Provide the (X, Y) coordinate of the cell's center where the given text is located.  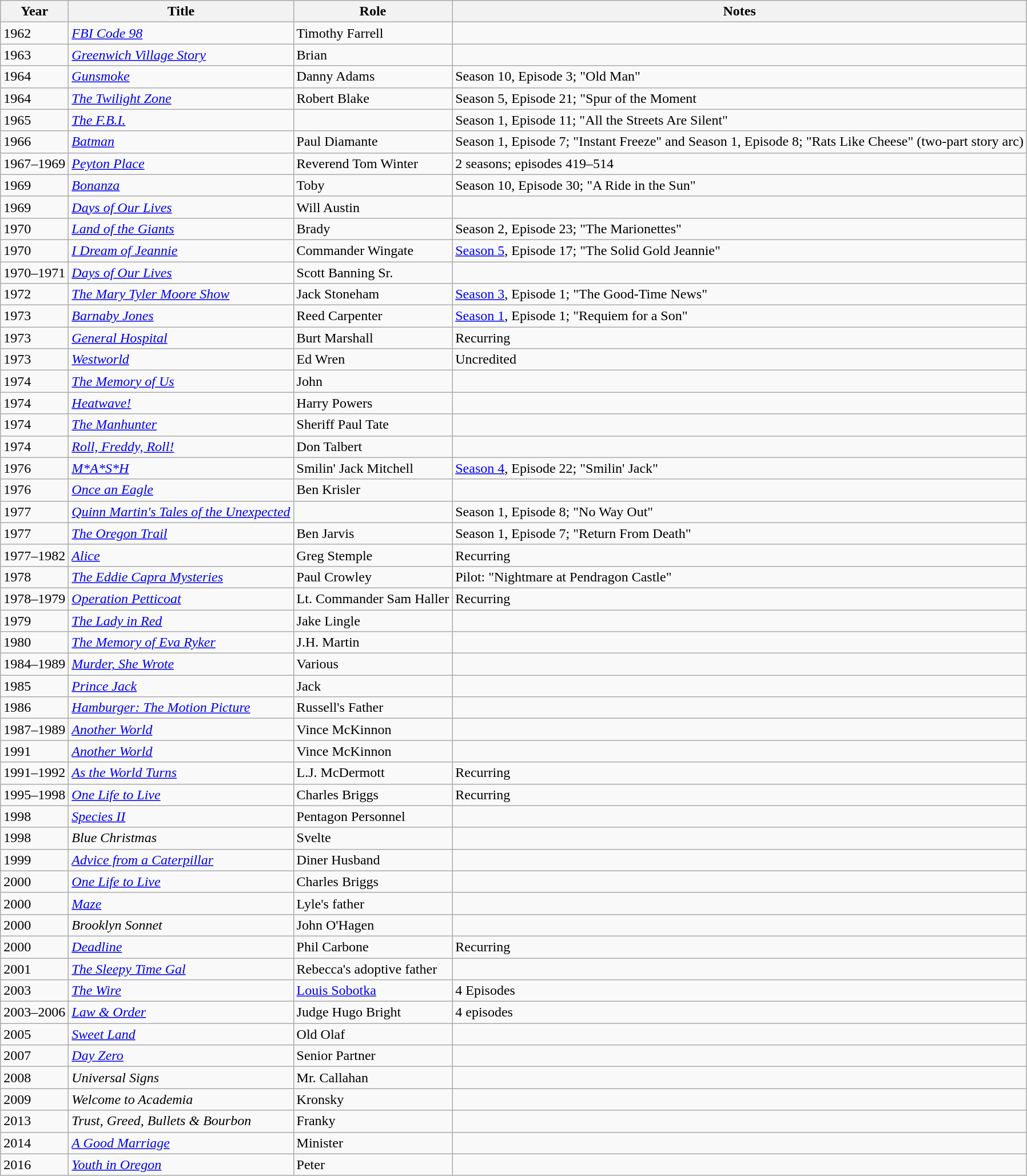
1966 (34, 142)
4 episodes (740, 1012)
Old Olaf (373, 1034)
The Eddie Capra Mysteries (181, 577)
Russell's Father (373, 708)
Kronsky (373, 1099)
The Mary Tyler Moore Show (181, 294)
L.J. McDermott (373, 773)
Season 4, Episode 22; "Smilin' Jack" (740, 468)
Brady (373, 229)
2001 (34, 969)
Burt Marshall (373, 338)
The Oregon Trail (181, 533)
Maze (181, 903)
Murder, She Wrote (181, 664)
Hamburger: The Motion Picture (181, 708)
Season 10, Episode 30; "A Ride in the Sun" (740, 185)
Welcome to Academia (181, 1099)
Season 1, Episode 1; "Requiem for a Son" (740, 316)
Don Talbert (373, 447)
Westworld (181, 360)
Sweet Land (181, 1034)
A Good Marriage (181, 1143)
Season 1, Episode 7; "Return From Death" (740, 533)
The Wire (181, 991)
Paul Diamante (373, 142)
FBI Code 98 (181, 33)
Season 1, Episode 11; "All the Streets Are Silent" (740, 120)
2007 (34, 1056)
1978 (34, 577)
Minister (373, 1143)
Lt. Commander Sam Haller (373, 599)
Ed Wren (373, 360)
John (373, 381)
Operation Petticoat (181, 599)
Advice from a Caterpillar (181, 860)
Toby (373, 185)
I Dream of Jeannie (181, 250)
Once an Eagle (181, 490)
M*A*S*H (181, 468)
2013 (34, 1121)
2 seasons; episodes 419–514 (740, 164)
The Lady in Red (181, 620)
Law & Order (181, 1012)
Universal Signs (181, 1078)
1980 (34, 643)
Blue Christmas (181, 838)
Franky (373, 1121)
Pilot: "Nightmare at Pendragon Castle" (740, 577)
Rebecca's adoptive father (373, 969)
1978–1979 (34, 599)
Jack (373, 686)
Mr. Callahan (373, 1078)
2005 (34, 1034)
Peter (373, 1165)
1972 (34, 294)
1986 (34, 708)
Scott Banning Sr. (373, 273)
Alice (181, 555)
As the World Turns (181, 773)
John O'Hagen (373, 925)
Diner Husband (373, 860)
1985 (34, 686)
Deadline (181, 947)
Timothy Farrell (373, 33)
Heatwave! (181, 403)
1962 (34, 33)
Sheriff Paul Tate (373, 425)
The F.B.I. (181, 120)
Jake Lingle (373, 620)
Season 1, Episode 7; "Instant Freeze" and Season 1, Episode 8; "Rats Like Cheese" (two-part story arc) (740, 142)
1963 (34, 55)
1967–1969 (34, 164)
1984–1989 (34, 664)
Season 5, Episode 21; "Spur of the Moment (740, 98)
Paul Crowley (373, 577)
Quinn Martin's Tales of the Unexpected (181, 512)
Senior Partner (373, 1056)
1987–1989 (34, 729)
Smilin' Jack Mitchell (373, 468)
Robert Blake (373, 98)
1991–1992 (34, 773)
Barnaby Jones (181, 316)
1979 (34, 620)
The Memory of Us (181, 381)
The Manhunter (181, 425)
2008 (34, 1078)
Lyle's father (373, 903)
2014 (34, 1143)
Gunsmoke (181, 77)
Reverend Tom Winter (373, 164)
Youth in Oregon (181, 1165)
Title (181, 11)
1995–1998 (34, 795)
Peyton Place (181, 164)
Uncredited (740, 360)
Harry Powers (373, 403)
2003–2006 (34, 1012)
Brian (373, 55)
1970–1971 (34, 273)
1991 (34, 751)
Jack Stoneham (373, 294)
2003 (34, 991)
1999 (34, 860)
4 Episodes (740, 991)
Ben Jarvis (373, 533)
Trust, Greed, Bullets & Bourbon (181, 1121)
Will Austin (373, 207)
J.H. Martin (373, 643)
Season 2, Episode 23; "The Marionettes" (740, 229)
The Twilight Zone (181, 98)
Svelte (373, 838)
Bonanza (181, 185)
Brooklyn Sonnet (181, 925)
Louis Sobotka (373, 991)
1977–1982 (34, 555)
The Sleepy Time Gal (181, 969)
Greenwich Village Story (181, 55)
Day Zero (181, 1056)
The Memory of Eva Ryker (181, 643)
Notes (740, 11)
Batman (181, 142)
Roll, Freddy, Roll! (181, 447)
Commander Wingate (373, 250)
Ben Krisler (373, 490)
Role (373, 11)
Season 10, Episode 3; "Old Man" (740, 77)
Judge Hugo Bright (373, 1012)
Various (373, 664)
2009 (34, 1099)
Danny Adams (373, 77)
Species II (181, 816)
Land of the Giants (181, 229)
Season 1, Episode 8; "No Way Out" (740, 512)
2016 (34, 1165)
Greg Stemple (373, 555)
Reed Carpenter (373, 316)
Pentagon Personnel (373, 816)
Prince Jack (181, 686)
Season 3, Episode 1; "The Good-Time News" (740, 294)
1965 (34, 120)
Phil Carbone (373, 947)
Season 5, Episode 17; "The Solid Gold Jeannie" (740, 250)
General Hospital (181, 338)
Year (34, 11)
